For the text-containing cell, return its midpoint in (x, y) coordinate format. 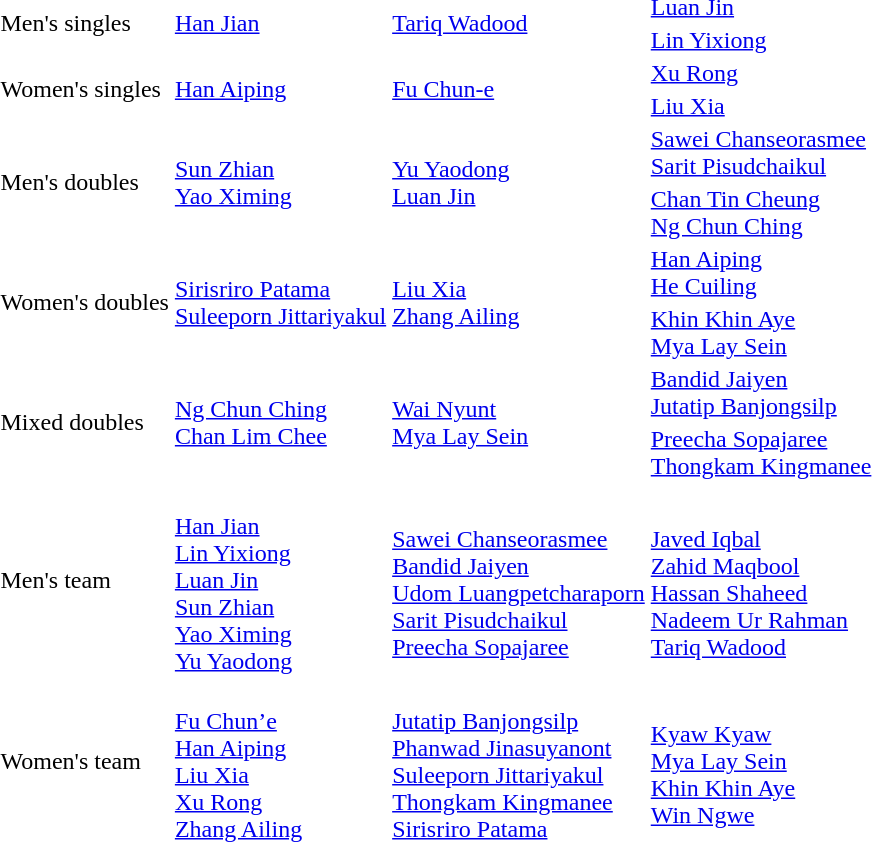
Han Aiping (280, 90)
Wai Nyunt Mya Lay Sein (519, 422)
Liu Xia Zhang Ailing (519, 302)
Ng Chun Ching Chan Lim Chee (280, 422)
Fu Chun-e (519, 90)
Sirisriro Patama Suleeporn Jittariyakul (280, 302)
Han JianLin YixiongLuan JinSun ZhianYao XimingYu Yaodong (280, 580)
Yu Yaodong Luan Jin (519, 182)
Sun Zhian Yao Ximing (280, 182)
Sawei ChanseorasmeeBandid JaiyenUdom LuangpetcharapornSarit PisudchaikulPreecha Sopajaree (519, 580)
